Search for the cell housing the specified text and yield its (X, Y) center coordinate. 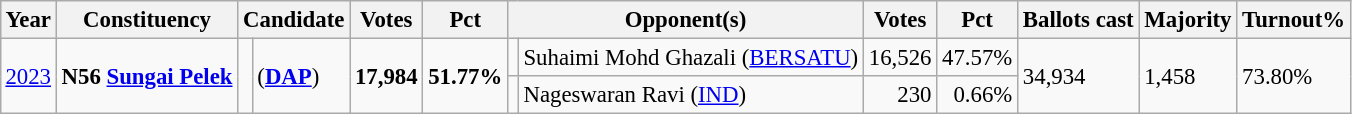
(DAP) (301, 76)
Nageswaran Ravi (IND) (690, 95)
47.57% (978, 57)
1,458 (1188, 76)
17,984 (386, 76)
N56 Sungai Pelek (147, 76)
16,526 (900, 57)
Year (28, 20)
Suhaimi Mohd Ghazali (BERSATU) (690, 57)
0.66% (978, 95)
Majority (1188, 20)
Ballots cast (1078, 20)
Candidate (294, 20)
Turnout% (1294, 20)
73.80% (1294, 76)
230 (900, 95)
51.77% (466, 76)
2023 (28, 76)
Opponent(s) (686, 20)
34,934 (1078, 76)
Constituency (147, 20)
